Pinpoint the cell where the given text exists, returning its [x, y] midpoint coordinate. 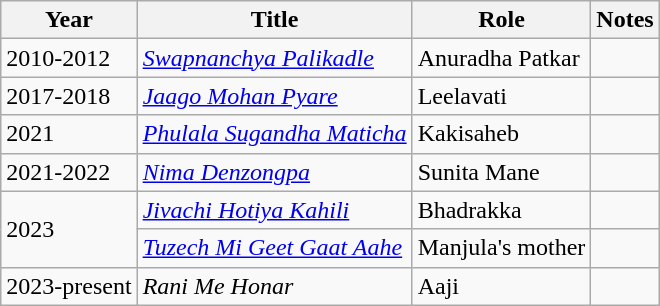
Jivachi Hotiya Kahili [274, 210]
2010-2012 [69, 58]
Leelavati [502, 96]
2017-2018 [69, 96]
2021-2022 [69, 172]
Nima Denzongpa [274, 172]
Role [502, 20]
Sunita Mane [502, 172]
Rani Me Honar [274, 286]
Bhadrakka [502, 210]
Phulala Sugandha Maticha [274, 134]
Title [274, 20]
Anuradha Patkar [502, 58]
Aaji [502, 286]
2023-present [69, 286]
2021 [69, 134]
Manjula's mother [502, 248]
Kakisaheb [502, 134]
Tuzech Mi Geet Gaat Aahe [274, 248]
Jaago Mohan Pyare [274, 96]
Swapnanchya Palikadle [274, 58]
Notes [625, 20]
2023 [69, 229]
Year [69, 20]
